Scan for the cell matching the given text and deliver its (X, Y) coordinate at center. 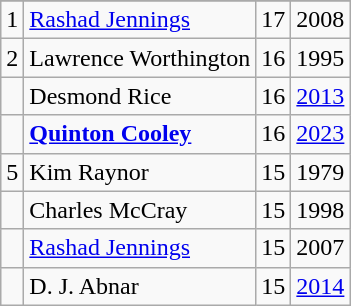
Quinton Cooley (140, 134)
17 (274, 20)
1 (12, 20)
2 (12, 58)
2008 (320, 20)
Charles McCray (140, 210)
Kim Raynor (140, 172)
1979 (320, 172)
Desmond Rice (140, 96)
2014 (320, 286)
2023 (320, 134)
1995 (320, 58)
2007 (320, 248)
5 (12, 172)
1998 (320, 210)
2013 (320, 96)
D. J. Abnar (140, 286)
Lawrence Worthington (140, 58)
